Detect which cell encompasses the target text, then output its (X, Y) center coordinate. 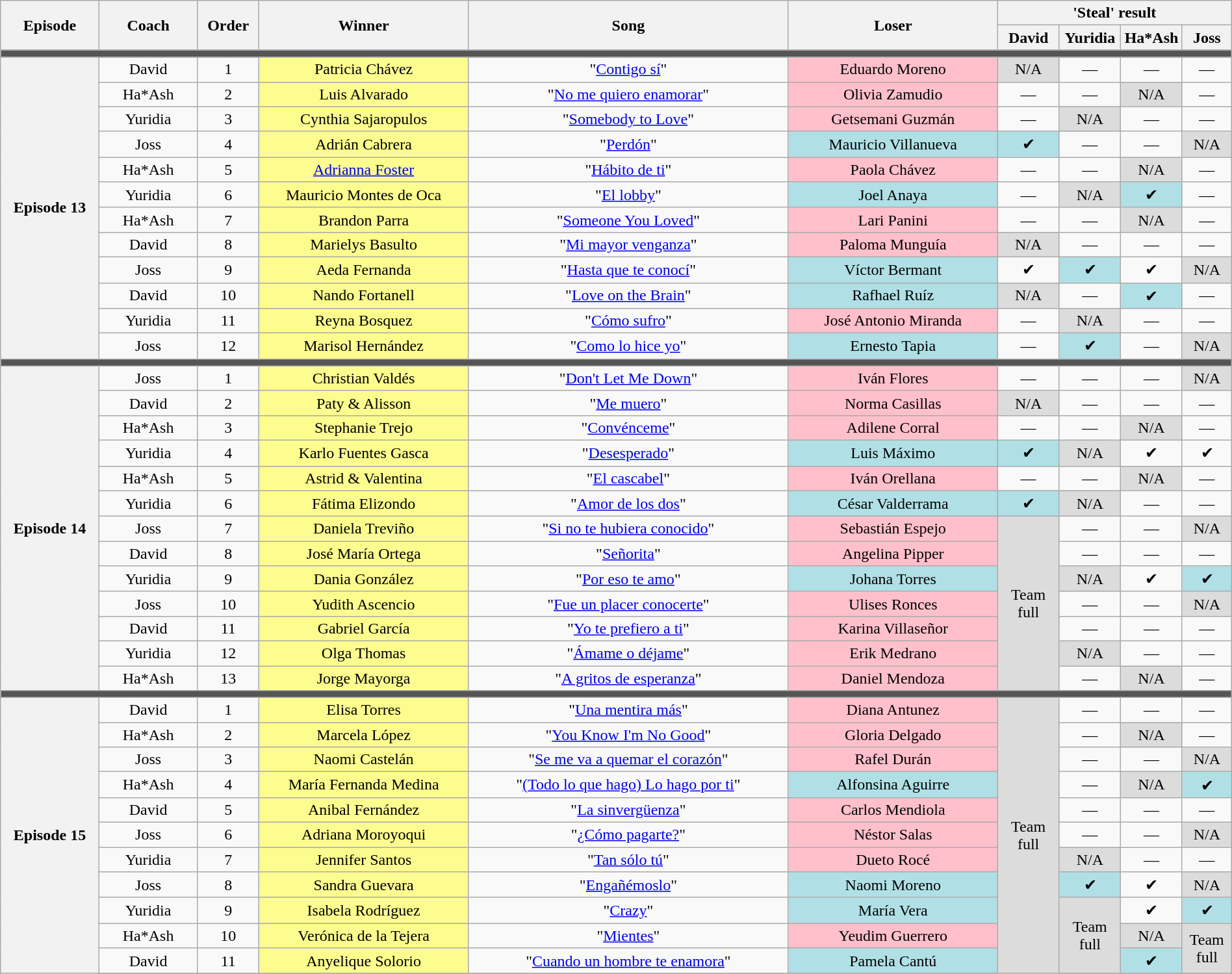
Anyelique Solorio (364, 961)
"(Todo lo que hago) Lo hago por ti" (629, 785)
Karina Villaseñor (893, 628)
"Hasta que te conocí" (629, 270)
Carlos Mendiola (893, 810)
"No me quiero enamorar" (629, 94)
Dueto Rocé (893, 860)
Fátima Elizondo (364, 504)
Olivia Zamudio (893, 94)
Rafhael Ruíz (893, 296)
Erik Medrano (893, 653)
"Por eso te amo" (629, 579)
Lari Panini (893, 220)
Getsemani Guzmán (893, 119)
Paola Chávez (893, 170)
"Si no te hubiera conocido" (629, 529)
"El cascabel" (629, 478)
"Desesperado" (629, 453)
"Una mentira más" (629, 710)
"Engañémoslo" (629, 885)
Daniel Mendoza (893, 678)
Christian Valdés (364, 378)
13 (229, 678)
Daniela Treviño (364, 529)
Alfonsina Aguirre (893, 785)
Nando Fortanell (364, 296)
Néstor Salas (893, 834)
Winner (364, 25)
"Contigo sí" (629, 70)
"You Know I'm No Good" (629, 735)
María Fernanda Medina (364, 785)
Marielys Basulto (364, 244)
"Mi mayor venganza" (629, 244)
Víctor Bermant (893, 270)
Loser (893, 25)
Brandon Parra (364, 220)
Astrid & Valentina (364, 478)
Diana Antunez (893, 710)
Elisa Torres (364, 710)
"Señorita" (629, 554)
María Vera (893, 910)
Naomi Castelán (364, 760)
"Me muero" (629, 403)
"Someone You Loved" (629, 220)
"Crazy" (629, 910)
"¿Cómo pagarte?" (629, 834)
"Don't Let Me Down" (629, 378)
Eduardo Moreno (893, 70)
José Antonio Miranda (893, 321)
Adrián Cabrera (364, 144)
"Mientes" (629, 936)
Episode 14 (50, 528)
Anibal Fernández (364, 810)
Yeudim Guerrero (893, 936)
Mauricio Montes de Oca (364, 195)
Adriana Moroyoqui (364, 834)
"Love on the Brain" (629, 296)
"Hábito de ti" (629, 170)
Paty & Alisson (364, 403)
Aeda Fernanda (364, 270)
Pamela Cantú (893, 961)
Rafel Durán (893, 760)
Order (229, 25)
Reyna Bosquez (364, 321)
Adrianna Foster (364, 170)
Mauricio Villanueva (893, 144)
Verónica de la Tejera (364, 936)
Iván Flores (893, 378)
Coach (148, 25)
"Cuando un hombre te enamora" (629, 961)
Paloma Munguía (893, 244)
"Somebody to Love" (629, 119)
Norma Casillas (893, 403)
Marisol Hernández (364, 346)
Johana Torres (893, 579)
Song (629, 25)
Adilene Corral (893, 428)
Sandra Guevara (364, 885)
Episode 13 (50, 208)
Yudith Ascencio (364, 604)
"Yo te prefiero a ti" (629, 628)
"Convénceme" (629, 428)
"Ámame o déjame" (629, 653)
'Steal' result (1114, 13)
"El lobby" (629, 195)
Stephanie Trejo (364, 428)
Karlo Fuentes Gasca (364, 453)
Jorge Mayorga (364, 678)
Isabela Rodríguez (364, 910)
Sebastián Espejo (893, 529)
"Como lo hice yo" (629, 346)
Naomi Moreno (893, 885)
Episode (50, 25)
César Valderrama (893, 504)
Ernesto Tapia (893, 346)
"Fue un placer conocerte" (629, 604)
Dania González (364, 579)
Olga Thomas (364, 653)
"La sinvergüenza" (629, 810)
Episode 15 (50, 836)
Marcela López (364, 735)
"Amor de los dos" (629, 504)
Joel Anaya (893, 195)
"Se me va a quemar el corazón" (629, 760)
Cynthia Sajaropulos (364, 119)
Jennifer Santos (364, 860)
Luis Alvarado (364, 94)
Gabriel García (364, 628)
Luis Máximo (893, 453)
Iván Orellana (893, 478)
Ulises Ronces (893, 604)
"A gritos de esperanza" (629, 678)
"Cómo sufro" (629, 321)
Patricia Chávez (364, 70)
Gloria Delgado (893, 735)
Angelina Pipper (893, 554)
José María Ortega (364, 554)
"Perdón" (629, 144)
"Tan sólo tú" (629, 860)
